Scan for the cell matching the given text and deliver its (X, Y) coordinate at center. 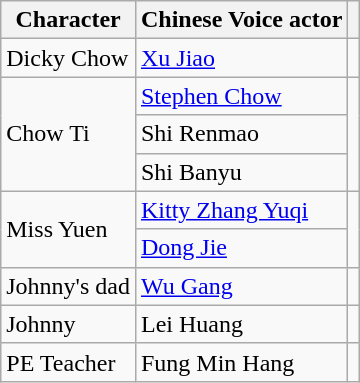
Dicky Chow (68, 58)
Miss Yuen (68, 229)
Kitty Zhang Yuqi (241, 210)
Shi Banyu (241, 172)
Chinese Voice actor (241, 20)
Character (68, 20)
Johnny's dad (68, 286)
Wu Gang (241, 286)
Xu Jiao (241, 58)
Stephen Chow (241, 96)
Johnny (68, 324)
Shi Renmao (241, 134)
Chow Ti (68, 134)
Fung Min Hang (241, 362)
PE Teacher (68, 362)
Dong Jie (241, 248)
Lei Huang (241, 324)
